Identify which cell holds the provided text, then report its [X, Y] central coordinate. 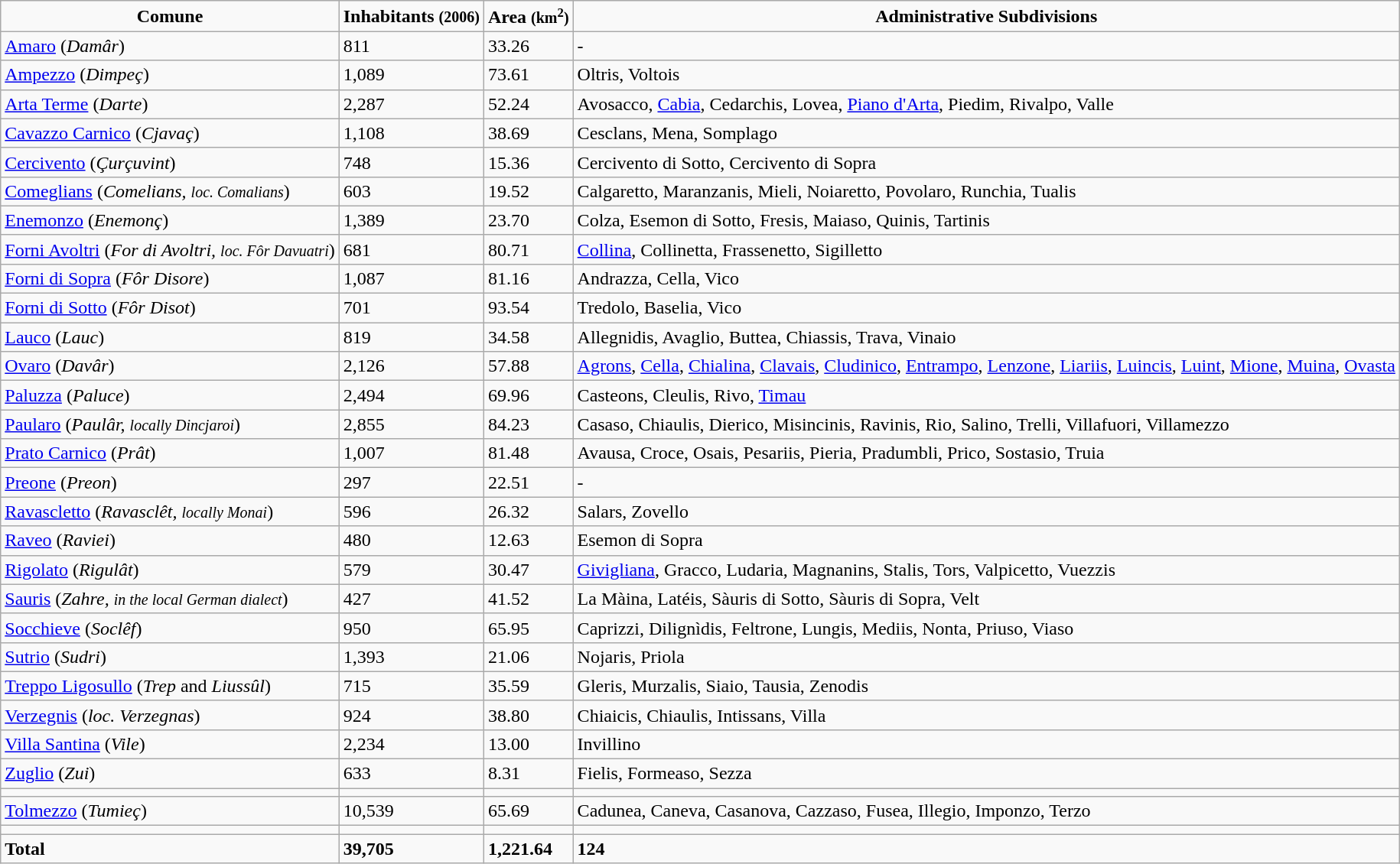
84.23 [528, 424]
427 [412, 599]
Area (km2) [528, 16]
Collina, Collinetta, Frassenetto, Sigilletto [986, 249]
Caprizzi, Dilignìdis, Feltrone, Lungis, Mediis, Nonta, Priuso, Viaso [986, 628]
Verzegnis (loc. Verzegnas) [170, 715]
Zuglio (Zui) [170, 774]
Avosacco, Cabia, Cedarchis, Lovea, Piano d'Arta, Piedim, Rivalpo, Valle [986, 104]
924 [412, 715]
579 [412, 570]
Socchieve (Soclêf) [170, 628]
2,126 [412, 366]
1,087 [412, 278]
Sutrio (Sudri) [170, 657]
Paularo (Paulâr, locally Dincjaroi) [170, 424]
21.06 [528, 657]
93.54 [528, 308]
Tolmezzo (Tumieç) [170, 811]
Allegnidis, Avaglio, Buttea, Chiassis, Trava, Vinaio [986, 337]
Colza, Esemon di Sotto, Fresis, Maiaso, Quinis, Tartinis [986, 220]
8.31 [528, 774]
10,539 [412, 811]
23.70 [528, 220]
33.26 [528, 46]
Comeglians (Comelians, loc. Comalians) [170, 191]
Esemon di Sopra [986, 541]
Cercivento di Sotto, Cercivento di Sopra [986, 162]
Ovaro (Davâr) [170, 366]
Total [170, 849]
35.59 [528, 686]
39,705 [412, 849]
Tredolo, Baselia, Vico [986, 308]
38.69 [528, 133]
480 [412, 541]
30.47 [528, 570]
Forni Avoltri (For di Avoltri, loc. Fôr Davuatri) [170, 249]
Inhabitants (2006) [412, 16]
2,494 [412, 395]
701 [412, 308]
Comune [170, 16]
Enemonzo (Enemonç) [170, 220]
Casaso, Chiaulis, Dierico, Misincinis, Ravinis, Rio, Salino, Trelli, Villafuori, Villamezzo [986, 424]
950 [412, 628]
34.58 [528, 337]
811 [412, 46]
Raveo (Raviei) [170, 541]
Rigolato (Rigulât) [170, 570]
15.36 [528, 162]
1,108 [412, 133]
Treppo Ligosullo (Trep and Liussûl) [170, 686]
1,221.64 [528, 849]
57.88 [528, 366]
Ravascletto (Ravasclêt, locally Monai) [170, 512]
Fielis, Formeaso, Sezza [986, 774]
Andrazza, Cella, Vico [986, 278]
596 [412, 512]
13.00 [528, 744]
Casteons, Cleulis, Rivo, Timau [986, 395]
81.16 [528, 278]
Lauco (Lauc) [170, 337]
1,393 [412, 657]
1,089 [412, 75]
22.51 [528, 482]
Administrative Subdivisions [986, 16]
1,389 [412, 220]
19.52 [528, 191]
Preone (Preon) [170, 482]
Gleris, Murzalis, Siaio, Tausia, Zenodis [986, 686]
Chiaicis, Chiaulis, Intissans, Villa [986, 715]
Arta Terme (Darte) [170, 104]
1,007 [412, 453]
Ampezzo (Dimpeç) [170, 75]
Forni di Sopra (Fôr Disore) [170, 278]
124 [986, 849]
69.96 [528, 395]
715 [412, 686]
80.71 [528, 249]
748 [412, 162]
Invillino [986, 744]
38.80 [528, 715]
Cercivento (Çurçuvint) [170, 162]
Avausa, Croce, Osais, Pesariis, Pieria, Pradumbli, Prico, Sostasio, Truia [986, 453]
Sauris (Zahre, in the local German dialect) [170, 599]
52.24 [528, 104]
Cavazzo Carnico (Cjavaç) [170, 133]
Paluzza (Paluce) [170, 395]
2,287 [412, 104]
297 [412, 482]
Prato Carnico (Prât) [170, 453]
41.52 [528, 599]
Givigliana, Gracco, Ludaria, Magnanins, Stalis, Tors, Valpicetto, Vuezzis [986, 570]
603 [412, 191]
Villa Santina (Vile) [170, 744]
2,855 [412, 424]
Cesclans, Mena, Somplago [986, 133]
81.48 [528, 453]
Nojaris, Priola [986, 657]
681 [412, 249]
633 [412, 774]
Calgaretto, Maranzanis, Mieli, Noiaretto, Povolaro, Runchia, Tualis [986, 191]
La Màina, Latéis, Sàuris di Sotto, Sàuris di Sopra, Velt [986, 599]
Amaro (Damâr) [170, 46]
Forni di Sotto (Fôr Disot) [170, 308]
2,234 [412, 744]
Salars, Zovello [986, 512]
65.69 [528, 811]
Cadunea, Caneva, Casanova, Cazzaso, Fusea, Illegio, Imponzo, Terzo [986, 811]
Oltris, Voltois [986, 75]
12.63 [528, 541]
65.95 [528, 628]
Agrons, Cella, Chialina, Clavais, Cludinico, Entrampo, Lenzone, Liariis, Luincis, Luint, Mione, Muina, Ovasta [986, 366]
819 [412, 337]
26.32 [528, 512]
73.61 [528, 75]
